Return the [x, y] coordinate for the center point of the cell that contains the specified text.  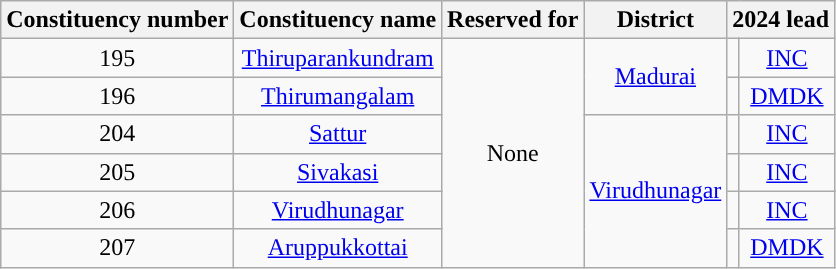
Sattur [338, 134]
204 [118, 134]
Reserved for [513, 20]
196 [118, 96]
206 [118, 210]
205 [118, 172]
2024 lead [781, 20]
Thirumangalam [338, 96]
Aruppukkottai [338, 248]
Constituency name [338, 20]
Sivakasi [338, 172]
Constituency number [118, 20]
195 [118, 58]
207 [118, 248]
None [513, 153]
Madurai [656, 77]
District [656, 20]
Thiruparankundram [338, 58]
